Find where the given text appears and provide that cell's center as [x, y] coordinate. 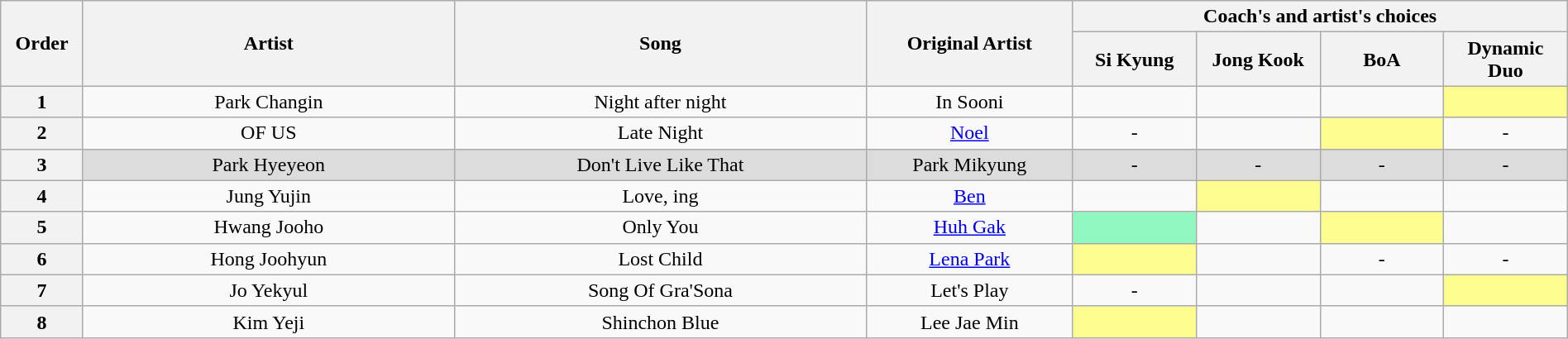
Lena Park [969, 259]
7 [42, 290]
Original Artist [969, 43]
8 [42, 322]
Late Night [660, 133]
Order [42, 43]
Jong Kook [1259, 60]
Park Hyeyeon [268, 165]
Artist [268, 43]
Dynamic Duo [1506, 60]
1 [42, 102]
Don't Live Like That [660, 165]
Hong Joohyun [268, 259]
Song Of Gra'Sona [660, 290]
3 [42, 165]
BoA [1382, 60]
Si Kyung [1135, 60]
Ben [969, 196]
Only You [660, 227]
Night after night [660, 102]
Park Changin [268, 102]
Shinchon Blue [660, 322]
Coach's and artist's choices [1320, 17]
Huh Gak [969, 227]
In Sooni [969, 102]
Jung Yujin [268, 196]
Noel [969, 133]
Love, ing [660, 196]
6 [42, 259]
Lost Child [660, 259]
5 [42, 227]
Hwang Jooho [268, 227]
Let's Play [969, 290]
Lee Jae Min [969, 322]
Kim Yeji [268, 322]
2 [42, 133]
Jo Yekyul [268, 290]
Song [660, 43]
OF US [268, 133]
4 [42, 196]
Park Mikyung [969, 165]
